Extract the (X, Y) coordinate from the center of the cell holding the provided text.  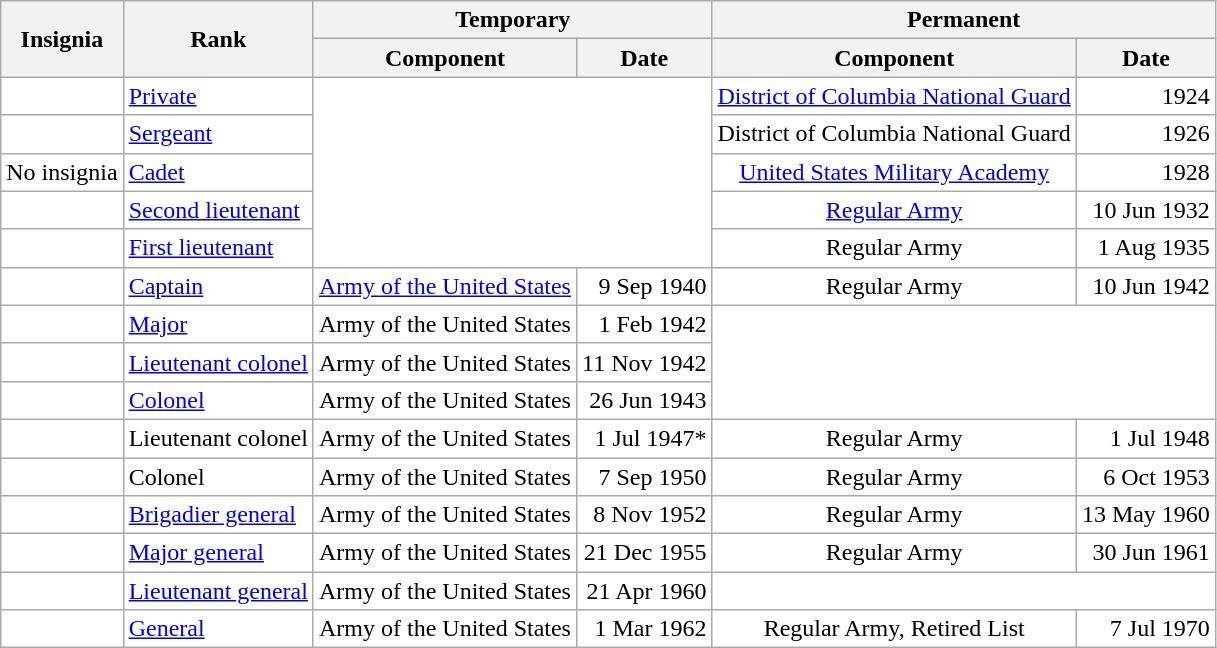
Major general (218, 553)
1928 (1146, 172)
1 Jul 1948 (1146, 438)
Temporary (512, 20)
Brigadier general (218, 515)
No insignia (62, 172)
13 May 1960 (1146, 515)
Second lieutenant (218, 210)
1926 (1146, 134)
30 Jun 1961 (1146, 553)
21 Dec 1955 (644, 553)
10 Jun 1942 (1146, 286)
Private (218, 96)
First lieutenant (218, 248)
Rank (218, 39)
Permanent (964, 20)
Regular Army, Retired List (894, 629)
Sergeant (218, 134)
7 Jul 1970 (1146, 629)
21 Apr 1960 (644, 591)
26 Jun 1943 (644, 400)
1 Jul 1947* (644, 438)
1 Aug 1935 (1146, 248)
Cadet (218, 172)
7 Sep 1950 (644, 477)
Lieutenant general (218, 591)
1 Mar 1962 (644, 629)
6 Oct 1953 (1146, 477)
Major (218, 324)
United States Military Academy (894, 172)
8 Nov 1952 (644, 515)
1 Feb 1942 (644, 324)
Insignia (62, 39)
10 Jun 1932 (1146, 210)
9 Sep 1940 (644, 286)
11 Nov 1942 (644, 362)
Captain (218, 286)
1924 (1146, 96)
General (218, 629)
